From the cell containing the given text, extract its center point as [x, y] coordinate. 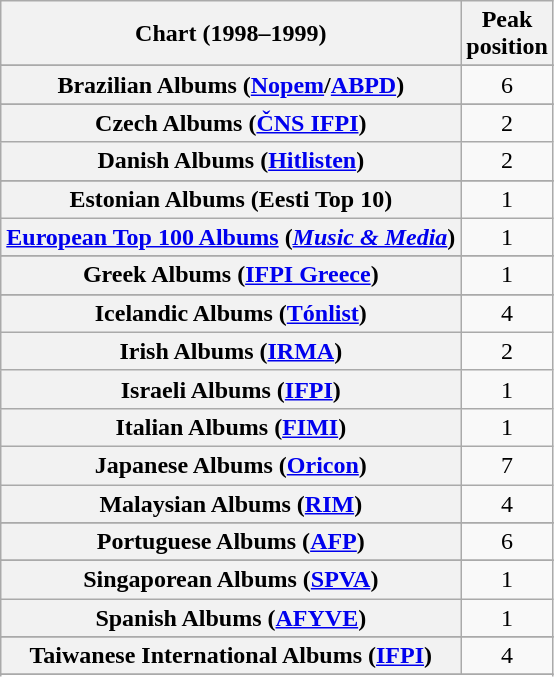
Japanese Albums (Oricon) [231, 465]
Icelandic Albums (Tónlist) [231, 313]
Singaporean Albums (SPVA) [231, 580]
Peakposition [507, 34]
Chart (1998–1999) [231, 34]
Malaysian Albums (RIM) [231, 503]
Brazilian Albums (Nopem/ABPD) [231, 85]
Italian Albums (FIMI) [231, 427]
Danish Albums (Hitlisten) [231, 161]
Greek Albums (IFPI Greece) [231, 275]
Spanish Albums (AFYVE) [231, 618]
Estonian Albums (Eesti Top 10) [231, 199]
Taiwanese International Albums (IFPI) [231, 656]
Irish Albums (IRMA) [231, 351]
Israeli Albums (IFPI) [231, 389]
7 [507, 465]
Portuguese Albums (AFP) [231, 542]
European Top 100 Albums (Music & Media) [231, 237]
Czech Albums (ČNS IFPI) [231, 123]
